Extract the [X, Y] coordinate from the center of the cell holding the provided text.  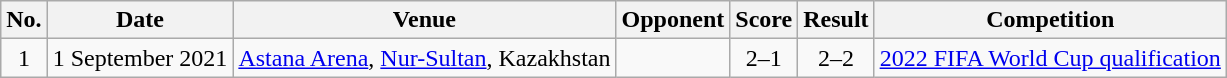
1 [24, 58]
1 September 2021 [140, 58]
2–2 [836, 58]
Competition [1050, 20]
Score [764, 20]
Opponent [673, 20]
Venue [424, 20]
Astana Arena, Nur-Sultan, Kazakhstan [424, 58]
2022 FIFA World Cup qualification [1050, 58]
2–1 [764, 58]
Date [140, 20]
Result [836, 20]
No. [24, 20]
